Output the [X, Y] coordinate of the center of the cell containing the given text.  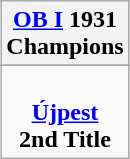
Újpest2nd Title [65, 112]
OB I 1931Champions [65, 34]
